From the cell containing the given text, extract its center point as (X, Y) coordinate. 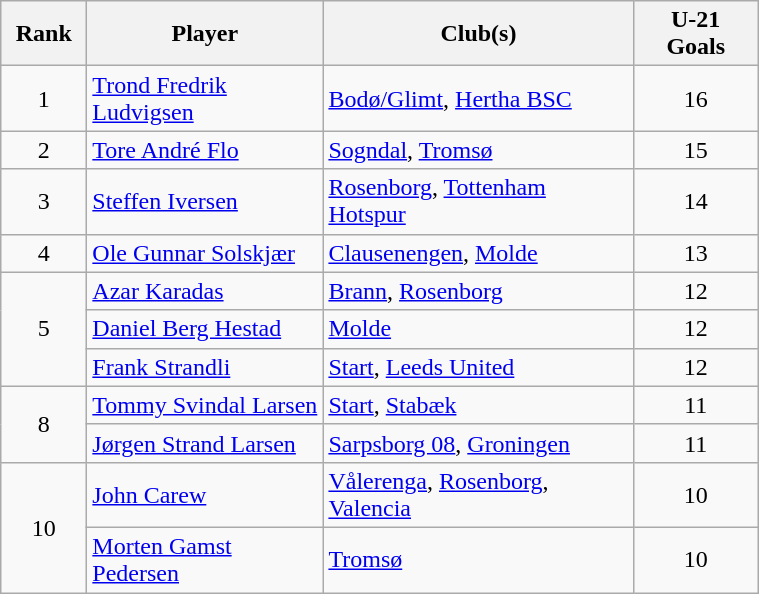
16 (696, 98)
U-21 Goals (696, 34)
Vålerenga, Rosenborg, Valencia (478, 494)
Steffen Iversen (205, 202)
2 (44, 150)
Morten Gamst Pedersen (205, 560)
Sarpsborg 08, Groningen (478, 443)
Trond Fredrik Ludvigsen (205, 98)
Frank Strandli (205, 367)
4 (44, 253)
15 (696, 150)
Player (205, 34)
John Carew (205, 494)
8 (44, 424)
Daniel Berg Hestad (205, 329)
Molde (478, 329)
Bodø/Glimt, Hertha BSC (478, 98)
3 (44, 202)
Start, Stabæk (478, 405)
5 (44, 329)
Azar Karadas (205, 291)
Tromsø (478, 560)
14 (696, 202)
Tommy Svindal Larsen (205, 405)
Jørgen Strand Larsen (205, 443)
Club(s) (478, 34)
Clausenengen, Molde (478, 253)
Rosenborg, Tottenham Hotspur (478, 202)
Brann, Rosenborg (478, 291)
1 (44, 98)
Start, Leeds United (478, 367)
Tore André Flo (205, 150)
Sogndal, Tromsø (478, 150)
13 (696, 253)
Rank (44, 34)
Ole Gunnar Solskjær (205, 253)
